Detect which cell encompasses the target text, then output its [x, y] center coordinate. 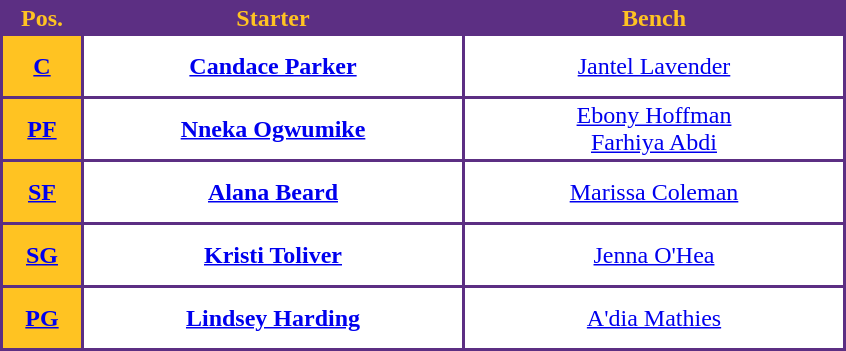
Ebony HoffmanFarhiya Abdi [654, 129]
Jantel Lavender [654, 66]
Marissa Coleman [654, 192]
SF [42, 192]
Bench [654, 18]
SG [42, 255]
PF [42, 129]
Pos. [42, 18]
Kristi Toliver [273, 255]
Lindsey Harding [273, 318]
A'dia Mathies [654, 318]
PG [42, 318]
Alana Beard [273, 192]
Starter [273, 18]
Candace Parker [273, 66]
C [42, 66]
Nneka Ogwumike [273, 129]
Jenna O'Hea [654, 255]
